Find where the given text appears and provide that cell's center as [X, Y] coordinate. 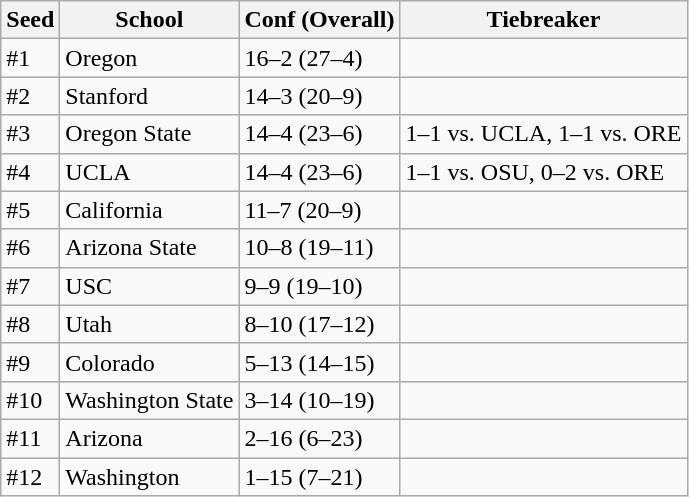
Washington [150, 477]
Oregon [150, 58]
9–9 (19–10) [320, 286]
#11 [30, 438]
1–1 vs. OSU, 0–2 vs. ORE [544, 172]
11–7 (20–9) [320, 210]
10–8 (19–11) [320, 248]
Oregon State [150, 134]
Conf (Overall) [320, 20]
Seed [30, 20]
16–2 (27–4) [320, 58]
Colorado [150, 362]
2–16 (6–23) [320, 438]
#6 [30, 248]
#12 [30, 477]
#9 [30, 362]
#1 [30, 58]
#7 [30, 286]
#5 [30, 210]
Washington State [150, 400]
#3 [30, 134]
California [150, 210]
School [150, 20]
Arizona State [150, 248]
#4 [30, 172]
UCLA [150, 172]
1–15 (7–21) [320, 477]
Utah [150, 324]
#8 [30, 324]
5–13 (14–15) [320, 362]
#10 [30, 400]
Arizona [150, 438]
USC [150, 286]
8–10 (17–12) [320, 324]
Tiebreaker [544, 20]
14–3 (20–9) [320, 96]
#2 [30, 96]
1–1 vs. UCLA, 1–1 vs. ORE [544, 134]
Stanford [150, 96]
3–14 (10–19) [320, 400]
